Extract the [X, Y] coordinate from the center of the cell holding the provided text.  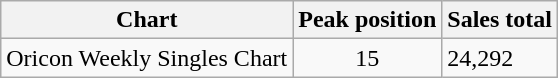
Oricon Weekly Singles Chart [147, 58]
24,292 [500, 58]
15 [368, 58]
Peak position [368, 20]
Chart [147, 20]
Sales total [500, 20]
